Find where the given text appears and provide that cell's center as [x, y] coordinate. 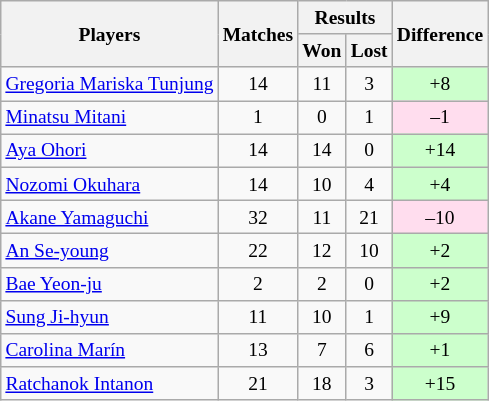
Won [322, 50]
+8 [440, 84]
+14 [440, 150]
Sung Ji-hyun [110, 316]
22 [258, 250]
+9 [440, 316]
32 [258, 216]
Matches [258, 34]
Aya Ohori [110, 150]
13 [258, 350]
Bae Yeon-ju [110, 284]
7 [322, 350]
–10 [440, 216]
6 [369, 350]
Carolina Marín [110, 350]
Ratchanok Intanon [110, 384]
+15 [440, 384]
12 [322, 250]
Nozomi Okuhara [110, 184]
Gregoria Mariska Tunjung [110, 84]
18 [322, 384]
An Se-young [110, 250]
Players [110, 34]
Akane Yamaguchi [110, 216]
+1 [440, 350]
Lost [369, 50]
Difference [440, 34]
+4 [440, 184]
Results [345, 18]
Minatsu Mitani [110, 118]
4 [369, 184]
–1 [440, 118]
